Identify which cell holds the provided text, then report its (x, y) central coordinate. 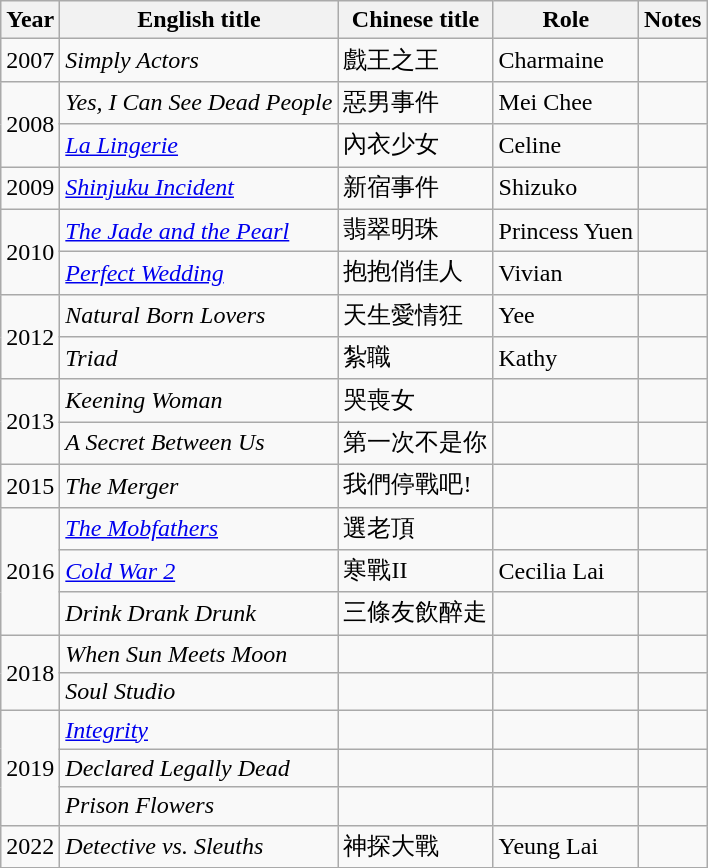
Detective vs. Sleuths (199, 846)
抱抱俏佳人 (416, 274)
我們停戰吧! (416, 486)
The Jade and the Pearl (199, 230)
Year (30, 20)
戲王之王 (416, 60)
Simply Actors (199, 60)
Charmaine (566, 60)
2008 (30, 124)
內衣少女 (416, 146)
Notes (673, 20)
2019 (30, 768)
Keening Woman (199, 400)
Role (566, 20)
Perfect Wedding (199, 274)
惡男事件 (416, 102)
紮職 (416, 358)
2010 (30, 252)
Yee (566, 316)
Yes, I Can See Dead People (199, 102)
La Lingerie (199, 146)
Soul Studio (199, 692)
神探大戰 (416, 846)
Natural Born Lovers (199, 316)
Mei Chee (566, 102)
三條友飲醉走 (416, 614)
Chinese title (416, 20)
Vivian (566, 274)
When Sun Meets Moon (199, 654)
Shizuko (566, 188)
Cecilia Lai (566, 572)
2015 (30, 486)
Shinjuku Incident (199, 188)
Kathy (566, 358)
翡翠明珠 (416, 230)
新宿事件 (416, 188)
2009 (30, 188)
Yeung Lai (566, 846)
The Merger (199, 486)
Triad (199, 358)
2012 (30, 336)
Cold War 2 (199, 572)
天生愛情狂 (416, 316)
The Mobfathers (199, 528)
選老頂 (416, 528)
哭喪女 (416, 400)
Declared Legally Dead (199, 768)
Celine (566, 146)
Princess Yuen (566, 230)
2022 (30, 846)
第一次不是你 (416, 444)
A Secret Between Us (199, 444)
2016 (30, 571)
Drink Drank Drunk (199, 614)
2018 (30, 673)
English title (199, 20)
寒戰II (416, 572)
2007 (30, 60)
Integrity (199, 730)
2013 (30, 422)
Prison Flowers (199, 806)
